Return (x, y) of the center of cell containing provided text 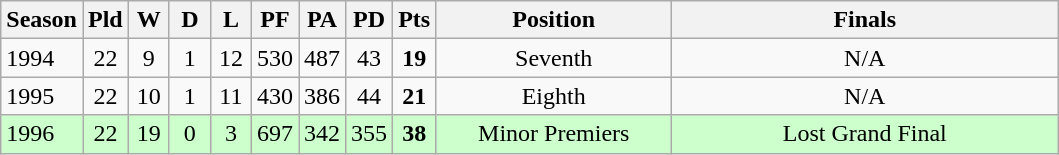
21 (414, 96)
Pts (414, 20)
430 (274, 96)
1995 (42, 96)
Finals (865, 20)
530 (274, 58)
697 (274, 134)
PA (322, 20)
Season (42, 20)
Seventh (554, 58)
355 (370, 134)
Eighth (554, 96)
0 (190, 134)
Minor Premiers (554, 134)
3 (230, 134)
1994 (42, 58)
11 (230, 96)
44 (370, 96)
10 (148, 96)
12 (230, 58)
D (190, 20)
43 (370, 58)
PD (370, 20)
Lost Grand Final (865, 134)
386 (322, 96)
487 (322, 58)
1996 (42, 134)
Pld (105, 20)
342 (322, 134)
38 (414, 134)
L (230, 20)
9 (148, 58)
PF (274, 20)
Position (554, 20)
W (148, 20)
